Identify which cell holds the provided text, then report its (X, Y) central coordinate. 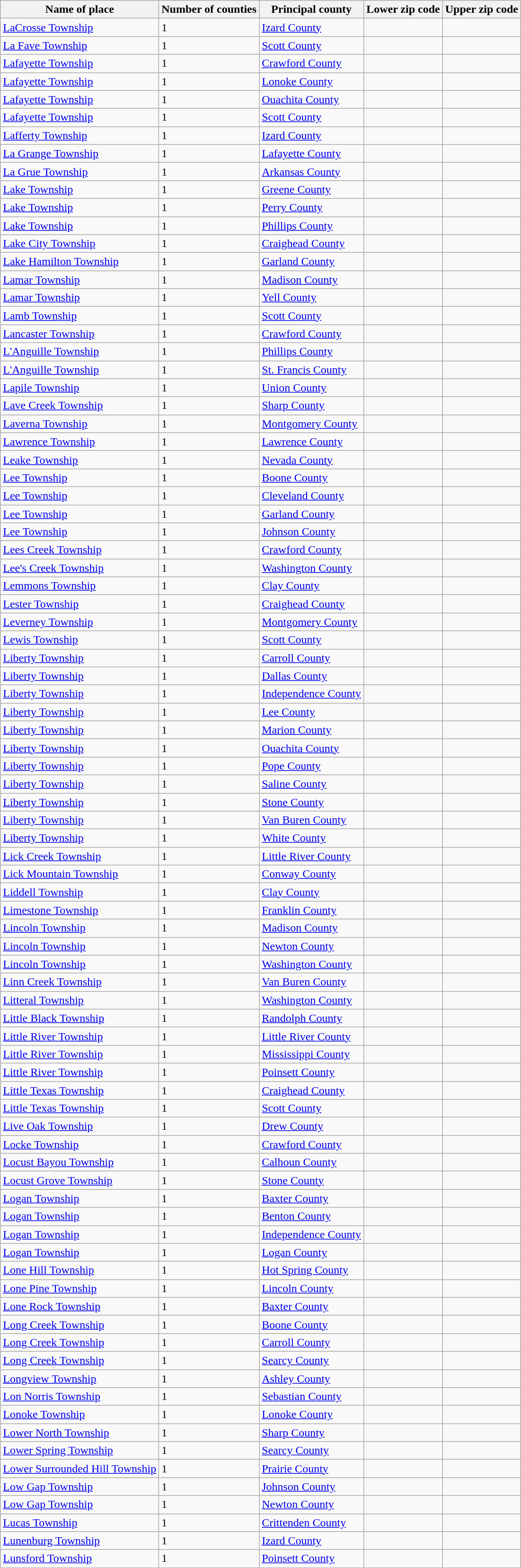
Lake City Township (79, 244)
Laverna Township (79, 424)
Lincoln County (311, 1288)
Lower Surrounded Hill Township (79, 1469)
Lunsford Township (79, 1559)
Dallas County (311, 676)
Upper zip code (482, 9)
Live Oak Township (79, 1126)
Lower North Township (79, 1433)
Number of counties (209, 9)
Lafferty Township (79, 135)
Lone Hill Township (79, 1270)
Perry County (311, 207)
Franklin County (311, 910)
Limestone Township (79, 910)
Crittenden County (311, 1523)
Lave Creek Township (79, 406)
Drew County (311, 1126)
La Grange Township (79, 153)
Conway County (311, 874)
Leake Township (79, 460)
Nevada County (311, 460)
Lees Creek Township (79, 550)
Little Black Township (79, 1018)
Lee County (311, 712)
Lon Norris Township (79, 1397)
Calhoun County (311, 1162)
Yell County (311, 298)
Sebastian County (311, 1397)
Ashley County (311, 1379)
Pope County (311, 766)
Prairie County (311, 1469)
Union County (311, 388)
Greene County (311, 189)
St. Francis County (311, 370)
Arkansas County (311, 171)
LaCrosse Township (79, 27)
Lamb Township (79, 316)
Hot Spring County (311, 1270)
Lemmons Township (79, 586)
Linn Creek Township (79, 982)
Saline County (311, 784)
Lapile Township (79, 388)
Lawrence Township (79, 442)
Lucas Township (79, 1523)
Lower zip code (403, 9)
Logan County (311, 1252)
Lake Hamilton Township (79, 262)
Lone Rock Township (79, 1306)
Lafayette County (311, 153)
Lonoke Township (79, 1415)
Principal county (311, 9)
White County (311, 838)
Benton County (311, 1216)
Liddell Township (79, 892)
Name of place (79, 9)
Locust Grove Township (79, 1180)
Leverney Township (79, 622)
Cleveland County (311, 496)
Lee's Creek Township (79, 568)
Lewis Township (79, 640)
Lower Spring Township (79, 1451)
Mississippi County (311, 1054)
Locust Bayou Township (79, 1162)
Lick Creek Township (79, 856)
Locke Township (79, 1144)
Lester Township (79, 604)
Longview Township (79, 1379)
Lunenburg Township (79, 1541)
Litteral Township (79, 1000)
Randolph County (311, 1018)
Marion County (311, 730)
Lawrence County (311, 442)
Lancaster Township (79, 334)
La Fave Township (79, 45)
Lone Pine Township (79, 1288)
Lick Mountain Township (79, 874)
La Grue Township (79, 171)
